For the text-containing cell, return its midpoint in (X, Y) coordinate format. 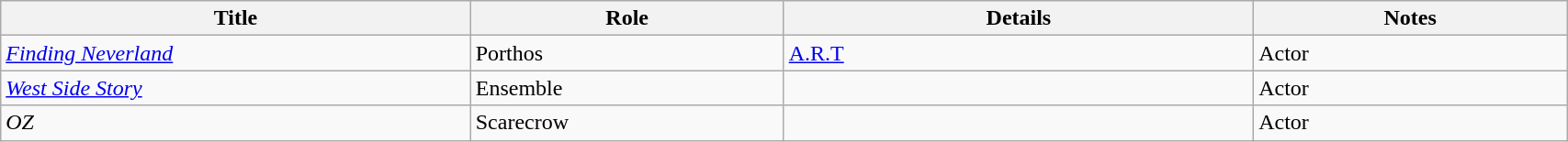
Role (626, 18)
A.R.T (1018, 53)
Ensemble (626, 88)
Scarecrow (626, 123)
Details (1018, 18)
Porthos (626, 53)
West Side Story (235, 88)
Title (235, 18)
OZ (235, 123)
Notes (1411, 18)
Finding Neverland (235, 53)
